Scan for the cell matching the given text and deliver its [x, y] coordinate at center. 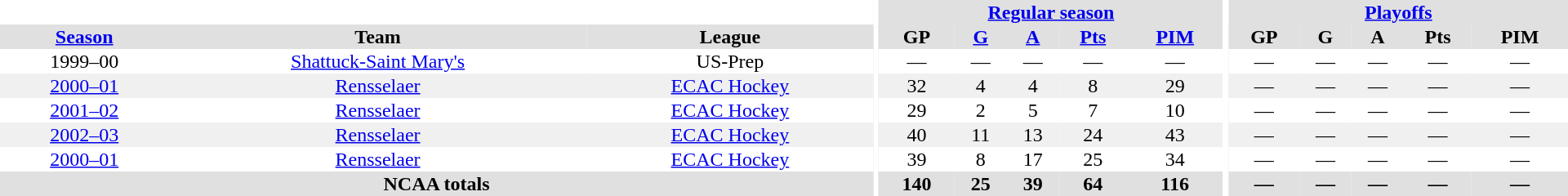
NCAA totals [436, 184]
13 [1033, 135]
5 [1033, 110]
10 [1175, 110]
Season [84, 37]
2001–02 [84, 110]
Playoffs [1398, 12]
2002–03 [84, 135]
24 [1093, 135]
7 [1093, 110]
Regular season [1050, 12]
40 [916, 135]
2 [981, 110]
Team [377, 37]
34 [1175, 159]
17 [1033, 159]
11 [981, 135]
1999–00 [84, 61]
US-Prep [730, 61]
140 [916, 184]
116 [1175, 184]
League [730, 37]
Shattuck-Saint Mary's [377, 61]
32 [916, 86]
64 [1093, 184]
43 [1175, 135]
